Return the [x, y] coordinate for the center point of the cell that contains the specified text.  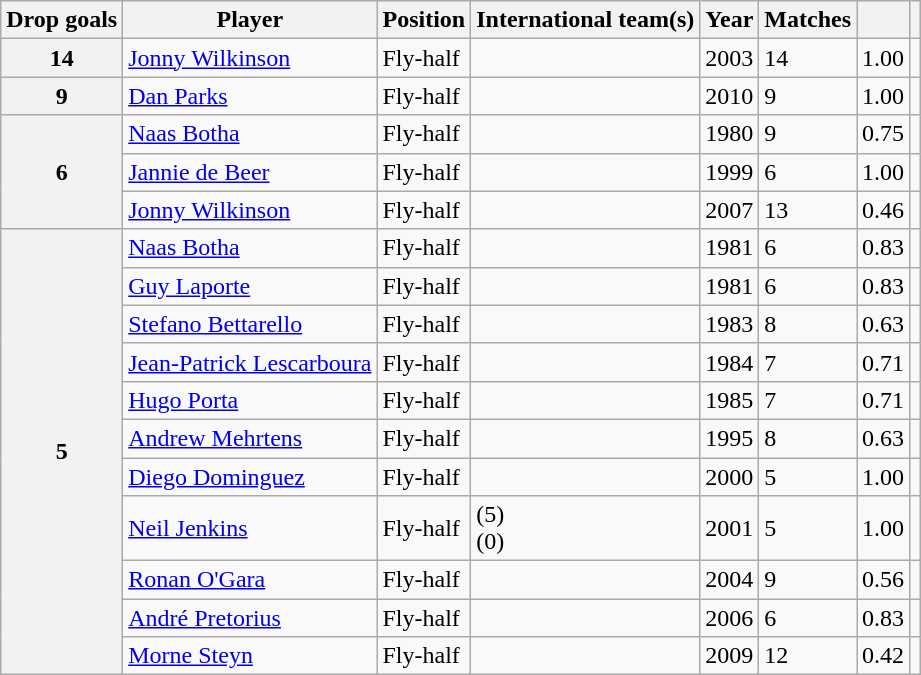
Ronan O'Gara [250, 580]
Player [250, 20]
2009 [730, 656]
(5) (0) [586, 528]
International team(s) [586, 20]
Neil Jenkins [250, 528]
12 [808, 656]
13 [808, 210]
Diego Dominguez [250, 477]
Jannie de Beer [250, 172]
1984 [730, 362]
2004 [730, 580]
Morne Steyn [250, 656]
Guy Laporte [250, 286]
0.75 [884, 134]
2000 [730, 477]
Dan Parks [250, 96]
André Pretorius [250, 618]
Year [730, 20]
1983 [730, 324]
1985 [730, 400]
Drop goals [62, 20]
2010 [730, 96]
2007 [730, 210]
Hugo Porta [250, 400]
1995 [730, 438]
0.42 [884, 656]
1980 [730, 134]
Andrew Mehrtens [250, 438]
1999 [730, 172]
0.56 [884, 580]
Position [424, 20]
0.46 [884, 210]
2001 [730, 528]
Jean-Patrick Lescarboura [250, 362]
Matches [808, 20]
Stefano Bettarello [250, 324]
2006 [730, 618]
2003 [730, 58]
